Provide the [X, Y] coordinate of the cell's center where the given text is located.  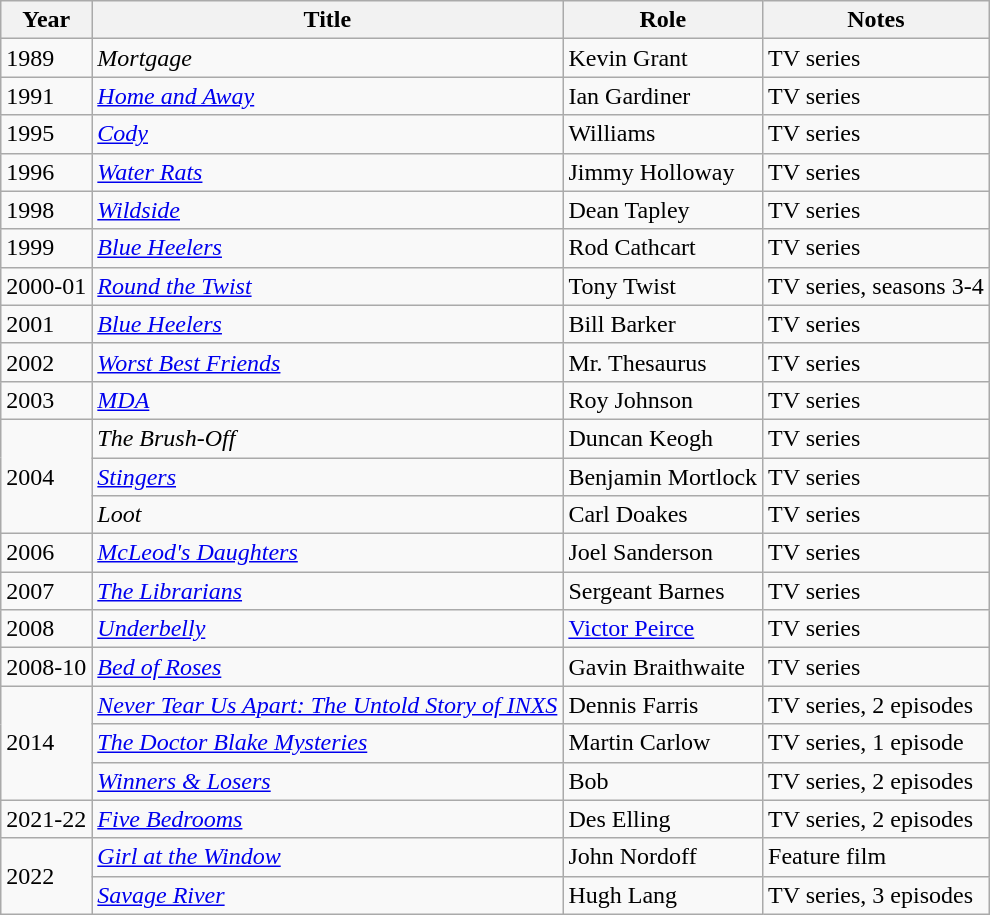
Victor Peirce [663, 629]
Carl Doakes [663, 515]
Joel Sanderson [663, 553]
1989 [46, 58]
1999 [46, 248]
Duncan Keogh [663, 438]
Title [328, 20]
Worst Best Friends [328, 362]
The Doctor Blake Mysteries [328, 743]
Kevin Grant [663, 58]
Water Rats [328, 172]
Hugh Lang [663, 895]
TV series, seasons 3-4 [876, 286]
TV series, 3 episodes [876, 895]
Martin Carlow [663, 743]
Bill Barker [663, 324]
Rod Cathcart [663, 248]
The Brush-Off [328, 438]
Home and Away [328, 96]
Dean Tapley [663, 210]
Underbelly [328, 629]
Bob [663, 781]
2001 [46, 324]
Loot [328, 515]
John Nordoff [663, 857]
Wildside [328, 210]
TV series, 1 episode [876, 743]
Five Bedrooms [328, 819]
2008 [46, 629]
Williams [663, 134]
Ian Gardiner [663, 96]
Winners & Losers [328, 781]
2003 [46, 400]
2014 [46, 743]
2021-22 [46, 819]
Stingers [328, 477]
Year [46, 20]
Feature film [876, 857]
2006 [46, 553]
Role [663, 20]
2022 [46, 876]
2004 [46, 476]
Notes [876, 20]
Mortgage [328, 58]
McLeod's Daughters [328, 553]
MDA [328, 400]
Dennis Farris [663, 705]
Never Tear Us Apart: The Untold Story of INXS [328, 705]
2000-01 [46, 286]
Sergeant Barnes [663, 591]
Savage River [328, 895]
Roy Johnson [663, 400]
1991 [46, 96]
Mr. Thesaurus [663, 362]
1995 [46, 134]
Benjamin Mortlock [663, 477]
Bed of Roses [328, 667]
Tony Twist [663, 286]
Jimmy Holloway [663, 172]
Girl at the Window [328, 857]
2002 [46, 362]
The Librarians [328, 591]
2008-10 [46, 667]
Gavin Braithwaite [663, 667]
1998 [46, 210]
Des Elling [663, 819]
Cody [328, 134]
Round the Twist [328, 286]
1996 [46, 172]
2007 [46, 591]
